Provide the [x, y] coordinate of the cell's center where the given text is located.  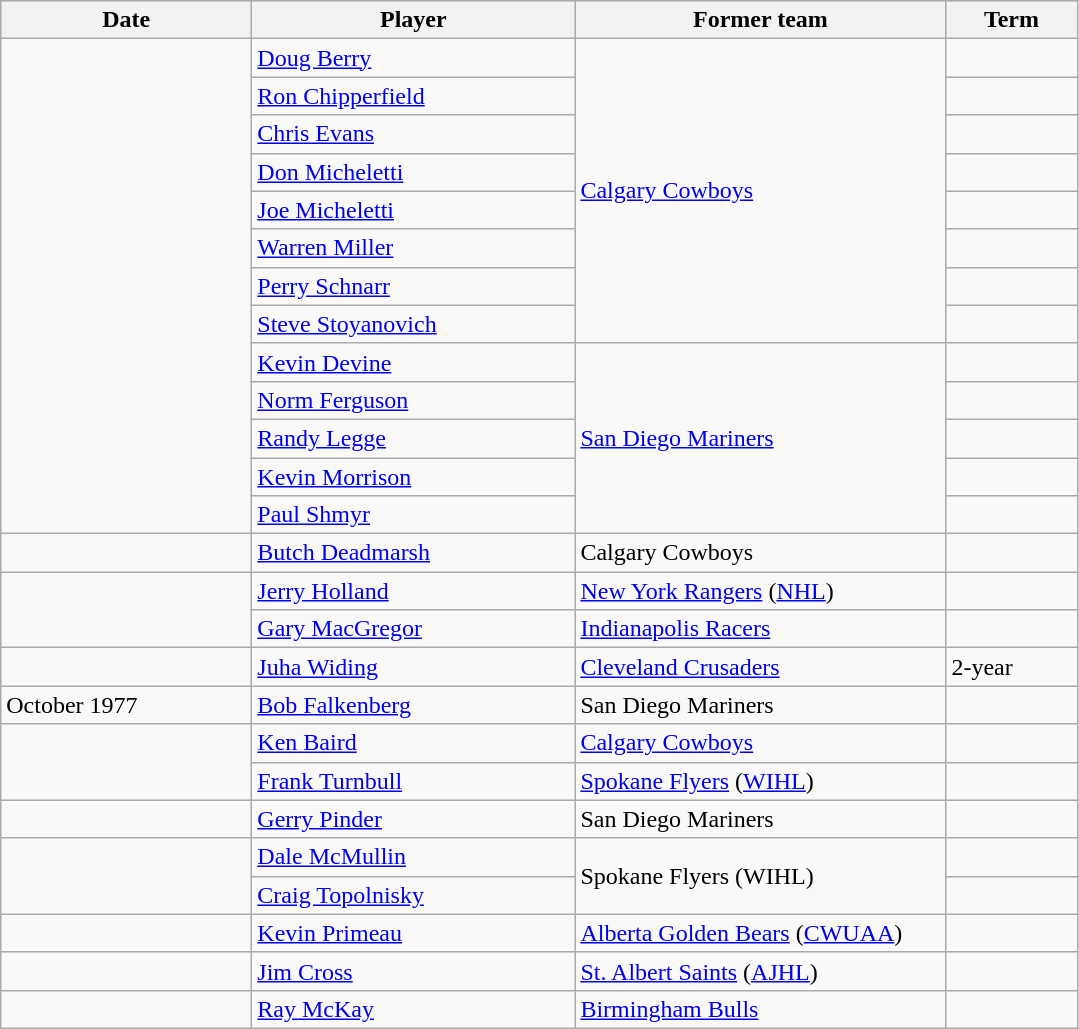
Steve Stoyanovich [414, 324]
Chris Evans [414, 134]
Ray McKay [414, 1009]
Randy Legge [414, 438]
Kevin Morrison [414, 477]
Bob Falkenberg [414, 705]
Ken Baird [414, 743]
St. Albert Saints (AJHL) [760, 971]
Date [126, 20]
Butch Deadmarsh [414, 553]
2-year [1012, 667]
October 1977 [126, 705]
Cleveland Crusaders [760, 667]
Ron Chipperfield [414, 96]
Gary MacGregor [414, 629]
Former team [760, 20]
Dale McMullin [414, 857]
Jerry Holland [414, 591]
Paul Shmyr [414, 515]
Gerry Pinder [414, 819]
Player [414, 20]
Warren Miller [414, 248]
Joe Micheletti [414, 210]
Term [1012, 20]
Norm Ferguson [414, 400]
Kevin Devine [414, 362]
Jim Cross [414, 971]
Craig Topolnisky [414, 895]
Doug Berry [414, 58]
New York Rangers (NHL) [760, 591]
Kevin Primeau [414, 933]
Birmingham Bulls [760, 1009]
Indianapolis Racers [760, 629]
Frank Turnbull [414, 781]
Alberta Golden Bears (CWUAA) [760, 933]
Perry Schnarr [414, 286]
Juha Widing [414, 667]
Don Micheletti [414, 172]
